Capture the cell that displays the provided text and extract its (X, Y) central coordinate. 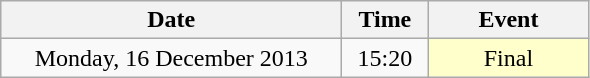
Event (508, 20)
Time (385, 20)
Date (172, 20)
Final (508, 58)
Monday, 16 December 2013 (172, 58)
15:20 (385, 58)
